Search for the cell housing the specified text and yield its (X, Y) center coordinate. 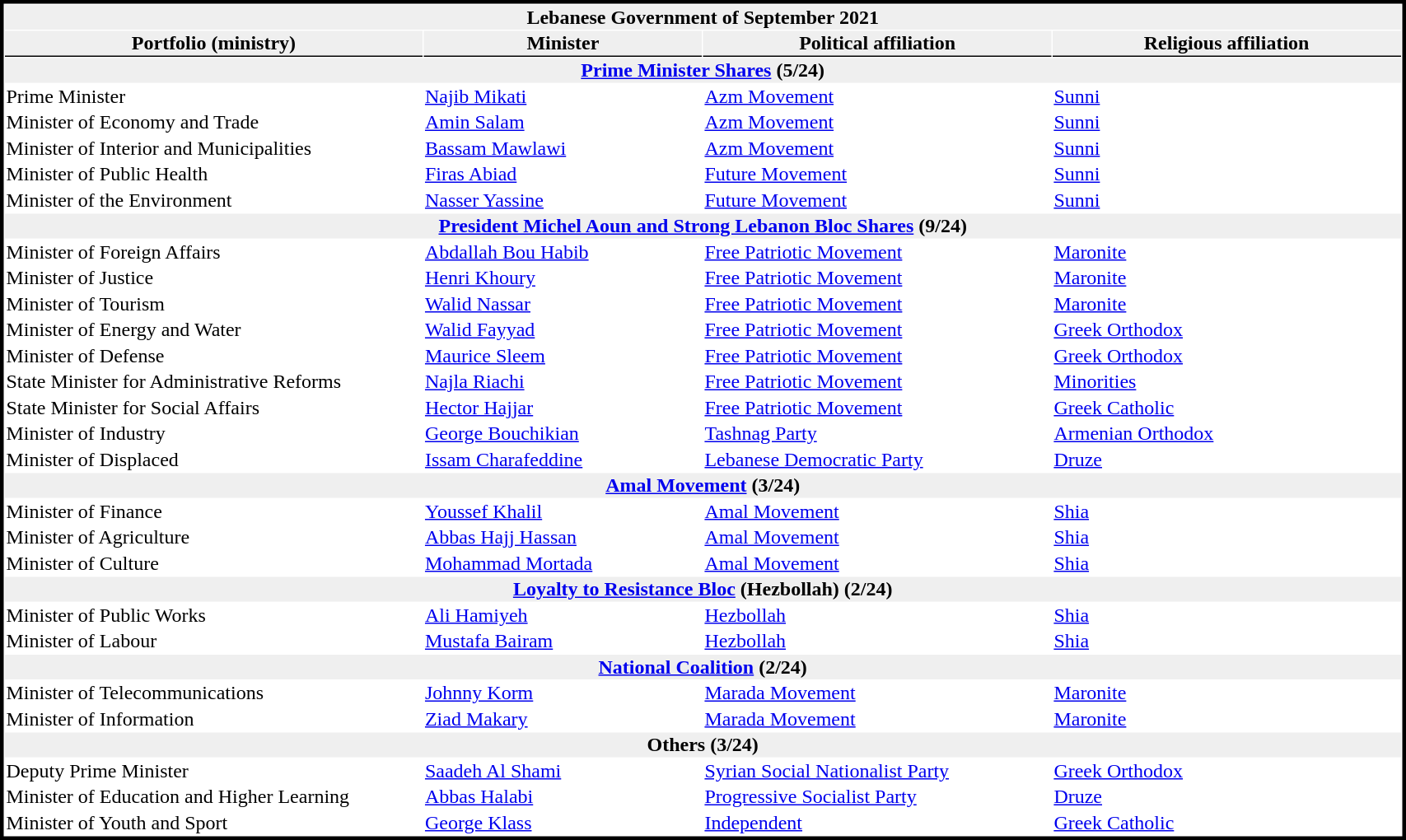
Henri Khoury (563, 278)
Minister of Displaced (214, 460)
Minister of Energy and Water (214, 330)
Maurice Sleem (563, 356)
Minister of Telecommunications (214, 693)
Bassam Mawlawi (563, 148)
President Michel Aoun and Strong Lebanon Bloc Shares (9/24) (703, 226)
Progressive Socialist Party (877, 796)
Lebanese Government of September 2021 (703, 17)
Minister of Tourism (214, 304)
Syrian Social Nationalist Party (877, 771)
Minister of Labour (214, 642)
Minister of Information (214, 719)
Saadeh Al Shami (563, 771)
Armenian Orthodox (1227, 434)
Abbas Halabi (563, 796)
Abdallah Bou Habib (563, 252)
Walid Fayyad (563, 330)
State Minister for Administrative Reforms (214, 381)
Portfolio (ministry) (214, 44)
Loyalty to Resistance Bloc (Hezbollah) (2/24) (703, 589)
Johnny Korm (563, 693)
Minister of Industry (214, 434)
Political affiliation (877, 44)
Minister of Culture (214, 563)
Firas Abiad (563, 174)
Ziad Makary (563, 719)
Nasser Yassine (563, 200)
Prime Minister Shares (5/24) (703, 70)
National Coalition (2/24) (703, 667)
Ali Hamiyeh (563, 615)
Others (3/24) (703, 745)
Minister of Justice (214, 278)
Minister of Economy and Trade (214, 123)
George Klass (563, 823)
Minister of Public Health (214, 174)
Minister (563, 44)
Religious affiliation (1227, 44)
Prime Minister (214, 96)
Deputy Prime Minister (214, 771)
Independent (877, 823)
Najla Riachi (563, 381)
Abbas Hajj Hassan (563, 538)
Minister of Public Works (214, 615)
Lebanese Democratic Party (877, 460)
Najib Mikati (563, 96)
George Bouchikian (563, 434)
Walid Nassar (563, 304)
State Minister for Social Affairs (214, 408)
Mustafa Bairam (563, 642)
Youssef Khalil (563, 511)
Hector Hajjar (563, 408)
Amal Movement (3/24) (703, 485)
Tashnag Party (877, 434)
Minister of Defense (214, 356)
Amin Salam (563, 123)
Minister of the Environment (214, 200)
Minorities (1227, 381)
Minister of Education and Higher Learning (214, 796)
Minister of Interior and Municipalities (214, 148)
Minister of Foreign Affairs (214, 252)
Minister of Agriculture (214, 538)
Minister of Youth and Sport (214, 823)
Minister of Finance (214, 511)
Issam Charafeddine (563, 460)
Mohammad Mortada (563, 563)
